Return the (X, Y) coordinate for the center point of the cell that contains the specified text.  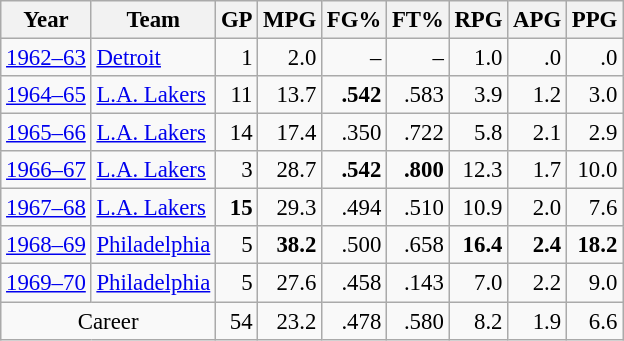
10.9 (478, 208)
2.2 (538, 283)
.500 (354, 245)
PPG (594, 20)
6.6 (594, 321)
9.0 (594, 283)
1965–66 (46, 133)
1.0 (478, 58)
3 (237, 170)
29.3 (290, 208)
1964–65 (46, 95)
1.7 (538, 170)
13.7 (290, 95)
Year (46, 20)
.580 (418, 321)
1966–67 (46, 170)
.658 (418, 245)
38.2 (290, 245)
Career (108, 321)
2.1 (538, 133)
8.2 (478, 321)
2.9 (594, 133)
15 (237, 208)
28.7 (290, 170)
17.4 (290, 133)
.722 (418, 133)
Detroit (153, 58)
1962–63 (46, 58)
3.0 (594, 95)
FT% (418, 20)
FG% (354, 20)
54 (237, 321)
.494 (354, 208)
16.4 (478, 245)
Team (153, 20)
14 (237, 133)
1969–70 (46, 283)
27.6 (290, 283)
5.8 (478, 133)
.510 (418, 208)
.458 (354, 283)
.583 (418, 95)
MPG (290, 20)
.800 (418, 170)
1 (237, 58)
.478 (354, 321)
2.4 (538, 245)
18.2 (594, 245)
1.9 (538, 321)
23.2 (290, 321)
RPG (478, 20)
7.0 (478, 283)
12.3 (478, 170)
1.2 (538, 95)
10.0 (594, 170)
APG (538, 20)
.350 (354, 133)
1968–69 (46, 245)
11 (237, 95)
1967–68 (46, 208)
3.9 (478, 95)
GP (237, 20)
7.6 (594, 208)
.143 (418, 283)
